Extract the [x, y] coordinate from the center of the cell holding the provided text.  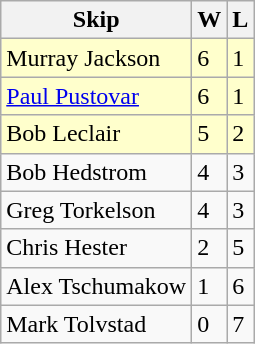
Greg Torkelson [96, 210]
Murray Jackson [96, 58]
7 [240, 324]
Skip [96, 20]
Mark Tolvstad [96, 324]
Alex Tschumakow [96, 286]
Paul Pustovar [96, 96]
L [240, 20]
0 [210, 324]
Bob Hedstrom [96, 172]
Bob Leclair [96, 134]
W [210, 20]
Chris Hester [96, 248]
